Scan for the cell matching the given text and deliver its (x, y) coordinate at center. 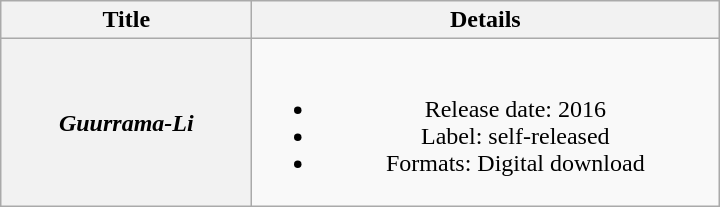
Release date: 2016Label: self-releasedFormats: Digital download (486, 122)
Details (486, 20)
Title (126, 20)
Guurrama-Li (126, 122)
